Find where the given text appears and provide that cell's center as (X, Y) coordinate. 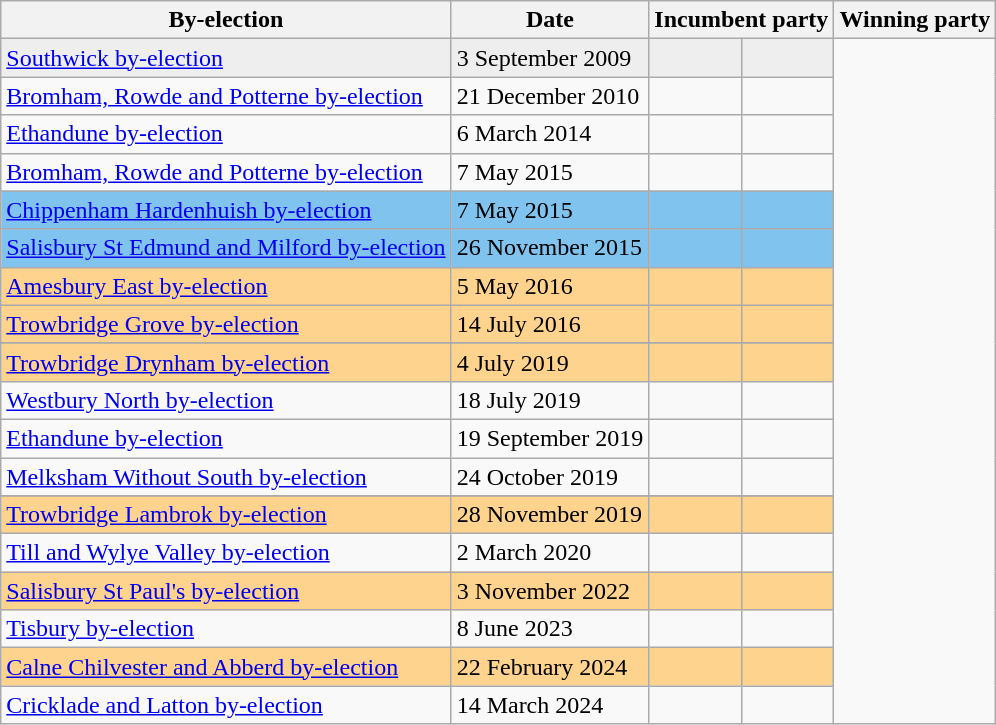
Melksham Without South by-election (226, 477)
4 July 2019 (550, 362)
Amesbury East by-election (226, 286)
6 March 2014 (550, 134)
18 July 2019 (550, 400)
26 November 2015 (550, 248)
Trowbridge Drynham by-election (226, 362)
Cricklade and Latton by-election (226, 705)
By-election (226, 20)
Till and Wylye Valley by-election (226, 553)
Tisbury by-election (226, 629)
3 September 2009 (550, 58)
Salisbury St Paul's by-election (226, 591)
Winning party (915, 20)
Calne Chilvester and Abberd by-election (226, 667)
2 March 2020 (550, 553)
Salisbury St Edmund and Milford by-election (226, 248)
3 November 2022 (550, 591)
Date (550, 20)
Trowbridge Grove by-election (226, 324)
5 May 2016 (550, 286)
8 June 2023 (550, 629)
19 September 2019 (550, 438)
Westbury North by-election (226, 400)
24 October 2019 (550, 477)
14 July 2016 (550, 324)
Southwick by-election (226, 58)
28 November 2019 (550, 515)
Trowbridge Lambrok by-election (226, 515)
21 December 2010 (550, 96)
14 March 2024 (550, 705)
Incumbent party (742, 20)
22 February 2024 (550, 667)
Chippenham Hardenhuish by-election (226, 210)
